Scan for the cell matching the given text and deliver its (X, Y) coordinate at center. 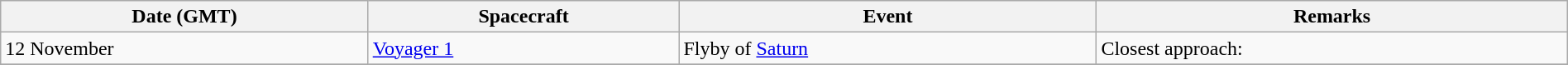
Spacecraft (523, 17)
Remarks (1331, 17)
Event (888, 17)
Closest approach: (1331, 48)
Date (GMT) (184, 17)
Voyager 1 (523, 48)
Flyby of Saturn (888, 48)
12 November (184, 48)
